Pinpoint the cell where the given text exists, returning its [X, Y] midpoint coordinate. 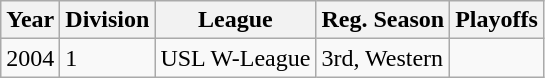
Reg. Season [383, 20]
Playoffs [497, 20]
Year [30, 20]
1 [108, 58]
Division [108, 20]
USL W-League [236, 58]
3rd, Western [383, 58]
2004 [30, 58]
League [236, 20]
